Find where the given text appears and provide that cell's center as [X, Y] coordinate. 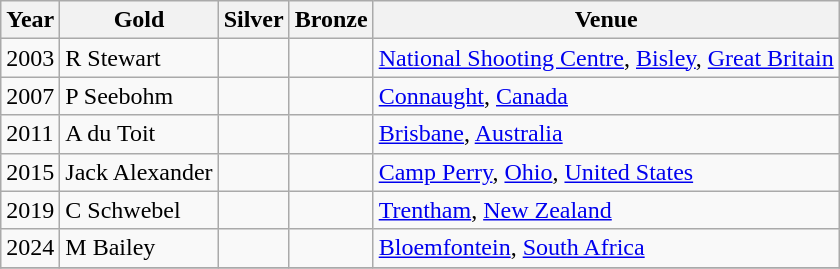
Year [30, 20]
A du Toit [139, 134]
National Shooting Centre, Bisley, Great Britain [606, 58]
2019 [30, 210]
C Schwebel [139, 210]
Camp Perry, Ohio, United States [606, 172]
Gold [139, 20]
R Stewart [139, 58]
Connaught, Canada [606, 96]
P Seebohm [139, 96]
2003 [30, 58]
Bloemfontein, South Africa [606, 248]
M Bailey [139, 248]
Venue [606, 20]
2024 [30, 248]
2015 [30, 172]
Brisbane, Australia [606, 134]
Silver [254, 20]
2007 [30, 96]
Bronze [331, 20]
Jack Alexander [139, 172]
2011 [30, 134]
Trentham, New Zealand [606, 210]
